Identify which cell holds the provided text, then report its (X, Y) central coordinate. 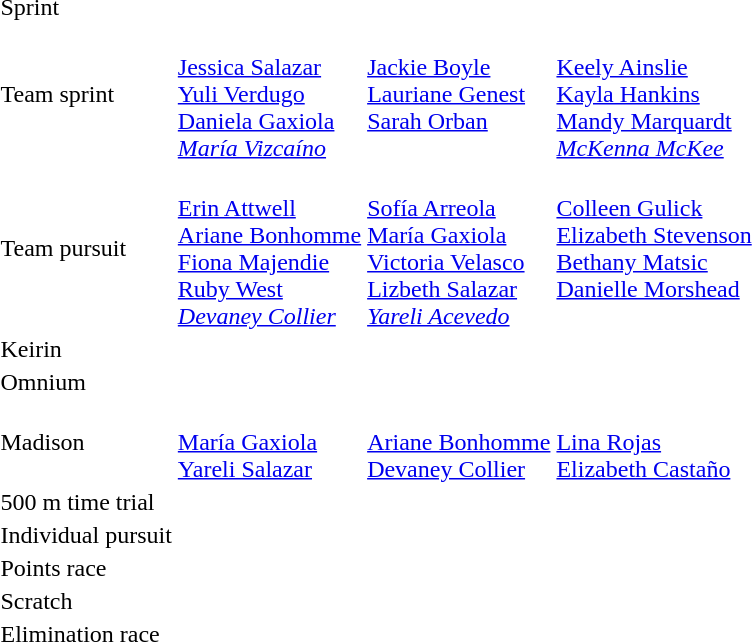
Jessica SalazarYuli VerdugoDaniela GaxiolaMaría Vizcaíno (269, 94)
María GaxiolaYareli Salazar (269, 442)
Ariane BonhommeDevaney Collier (459, 442)
Erin AttwellAriane BonhommeFiona MajendieRuby WestDevaney Collier (269, 248)
Jackie BoyleLauriane GenestSarah Orban (459, 94)
Sofía ArreolaMaría GaxiolaVictoria VelascoLizbeth SalazarYareli Acevedo (459, 248)
